Identify which cell holds the provided text, then report its (x, y) central coordinate. 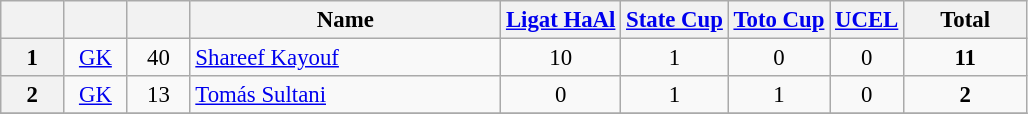
40 (158, 58)
Total (966, 20)
Tomás Sultani (346, 95)
State Cup (674, 20)
Ligat HaAl (561, 20)
11 (966, 58)
10 (561, 58)
Toto Cup (779, 20)
13 (158, 95)
Name (346, 20)
Shareef Kayouf (346, 58)
UCEL (867, 20)
